From the cell containing the given text, extract its center point as [x, y] coordinate. 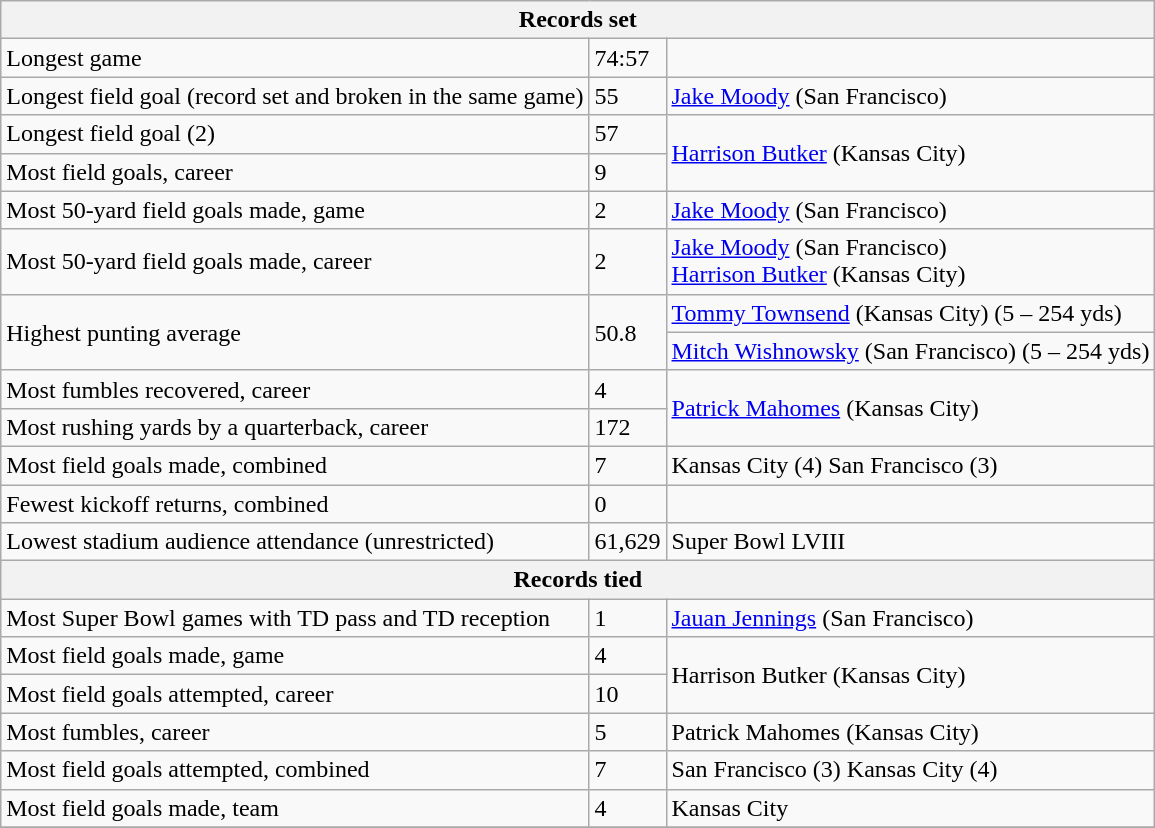
Records tied [578, 580]
Longest field goal (record set and broken in the same game) [295, 96]
Most field goals attempted, career [295, 694]
Jake Moody (San Francisco)Harrison Butker (Kansas City) [910, 262]
Most field goals made, combined [295, 465]
61,629 [628, 542]
Tommy Townsend (Kansas City) (5 – 254 yds) [910, 313]
9 [628, 172]
Most 50-yard field goals made, career [295, 262]
Kansas City [910, 808]
Most fumbles, career [295, 732]
74:57 [628, 58]
55 [628, 96]
Fewest kickoff returns, combined [295, 503]
Most field goals made, game [295, 656]
Longest game [295, 58]
Most rushing yards by a quarterback, career [295, 427]
5 [628, 732]
Super Bowl LVIII [910, 542]
Most fumbles recovered, career [295, 389]
Jauan Jennings (San Francisco) [910, 618]
0 [628, 503]
Longest field goal (2) [295, 134]
Highest punting average [295, 332]
10 [628, 694]
Most field goals, career [295, 172]
Most Super Bowl games with TD pass and TD reception [295, 618]
50.8 [628, 332]
57 [628, 134]
Kansas City (4) San Francisco (3) [910, 465]
Most 50-yard field goals made, game [295, 210]
Records set [578, 20]
Lowest stadium audience attendance (unrestricted) [295, 542]
San Francisco (3) Kansas City (4) [910, 770]
Mitch Wishnowsky (San Francisco) (5 – 254 yds) [910, 351]
172 [628, 427]
1 [628, 618]
Most field goals made, team [295, 808]
Most field goals attempted, combined [295, 770]
